Return (x, y) of the center of cell containing provided text 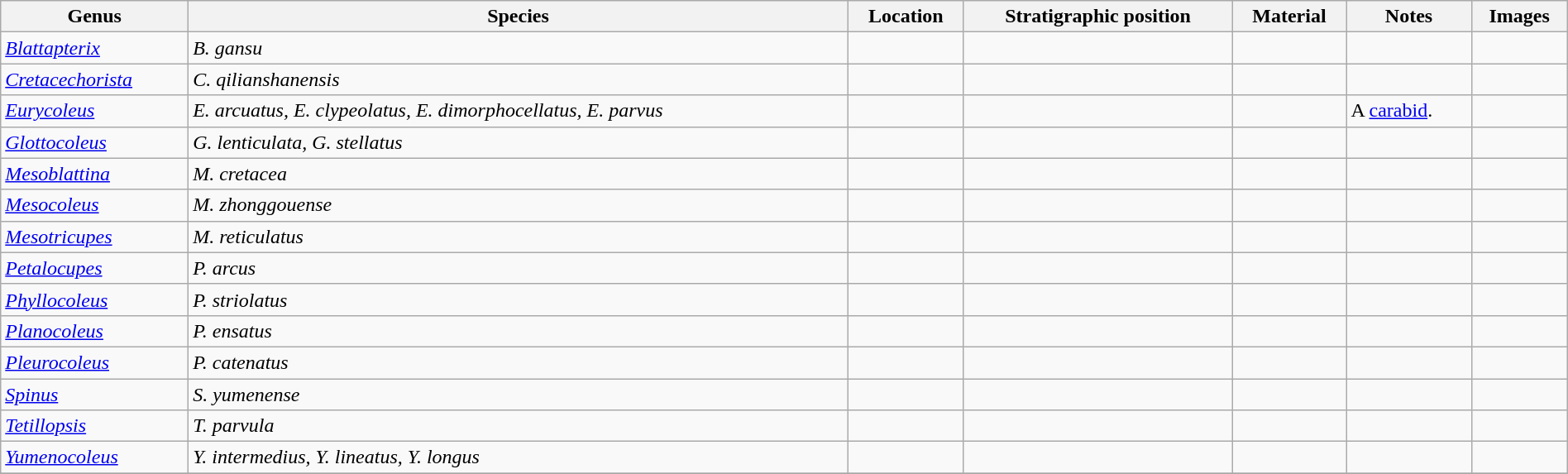
P. ensatus (519, 331)
Mesoblattina (94, 174)
Spinus (94, 395)
P. striolatus (519, 299)
Pleurocoleus (94, 362)
Location (906, 17)
M. reticulatus (519, 237)
Tetillopsis (94, 426)
Notes (1409, 17)
S. yumenense (519, 395)
Yumenocoleus (94, 457)
Blattapterix (94, 48)
A carabid. (1409, 111)
Stratigraphic position (1098, 17)
Species (519, 17)
C. qilianshanensis (519, 79)
M. zhonggouense (519, 205)
Planocoleus (94, 331)
B. gansu (519, 48)
Mesotricupes (94, 237)
Phyllocoleus (94, 299)
Glottocoleus (94, 142)
E. arcuatus, E. clypeolatus, E. dimorphocellatus, E. parvus (519, 111)
Material (1289, 17)
P. arcus (519, 268)
Cretacechorista (94, 79)
G. lenticulata, G. stellatus (519, 142)
Y. intermedius, Y. lineatus, Y. longus (519, 457)
Genus (94, 17)
Mesocoleus (94, 205)
Images (1519, 17)
Eurycoleus (94, 111)
Petalocupes (94, 268)
M. cretacea (519, 174)
P. catenatus (519, 362)
T. parvula (519, 426)
